From the cell containing the given text, extract its center point as [X, Y] coordinate. 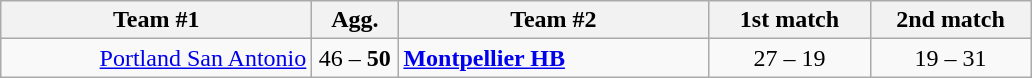
Agg. [355, 20]
Montpellier HB [554, 58]
1st match [790, 20]
Team #1 [156, 20]
27 – 19 [790, 58]
46 – 50 [355, 58]
Team #2 [554, 20]
Portland San Antonio [156, 58]
2nd match [950, 20]
19 – 31 [950, 58]
